Scan for the cell matching the given text and deliver its (x, y) coordinate at center. 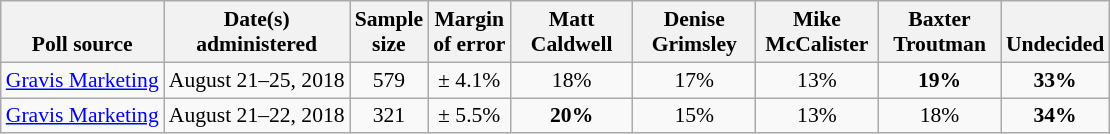
Marginof error (469, 32)
321 (389, 116)
Poll source (82, 32)
DeniseGrimsley (694, 32)
August 21–25, 2018 (257, 80)
20% (572, 116)
BaxterTroutman (940, 32)
19% (940, 80)
± 5.5% (469, 116)
August 21–22, 2018 (257, 116)
Samplesize (389, 32)
579 (389, 80)
MikeMcCalister (818, 32)
15% (694, 116)
17% (694, 80)
34% (1055, 116)
± 4.1% (469, 80)
MattCaldwell (572, 32)
Date(s)administered (257, 32)
Undecided (1055, 32)
33% (1055, 80)
